Locate the cell with the specified text and output its (x, y) center coordinate. 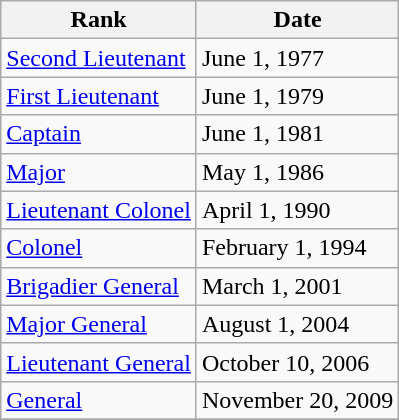
April 1, 1990 (297, 210)
General (99, 400)
March 1, 2001 (297, 286)
Brigadier General (99, 286)
First Lieutenant (99, 96)
August 1, 2004 (297, 324)
Lieutenant Colonel (99, 210)
February 1, 1994 (297, 248)
June 1, 1977 (297, 58)
June 1, 1981 (297, 134)
Second Lieutenant (99, 58)
Rank (99, 20)
Major General (99, 324)
Major (99, 172)
June 1, 1979 (297, 96)
Date (297, 20)
November 20, 2009 (297, 400)
Colonel (99, 248)
Captain (99, 134)
October 10, 2006 (297, 362)
Lieutenant General (99, 362)
May 1, 1986 (297, 172)
